Determine the [x, y] coordinate at the center of the cell enclosing the given text.  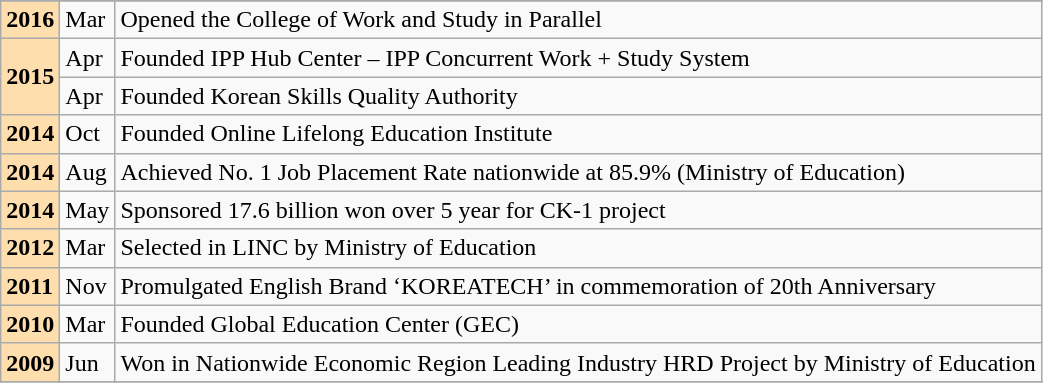
Aug [88, 172]
May [88, 210]
Won in Nationwide Economic Region Leading Industry HRD Project by Ministry of Education [578, 362]
Founded Korean Skills Quality Authority [578, 96]
Sponsored 17.6 billion won over 5 year for CK-1 project [578, 210]
Opened the College of Work and Study in Parallel [578, 20]
2011 [30, 286]
Founded Global Education Center (GEC) [578, 324]
Selected in LINC by Ministry of Education [578, 248]
Founded IPP Hub Center – IPP Concurrent Work + Study System [578, 58]
Founded Online Lifelong Education Institute [578, 134]
Jun [88, 362]
Oct [88, 134]
Nov [88, 286]
2012 [30, 248]
2010 [30, 324]
Achieved No. 1 Job Placement Rate nationwide at 85.9% (Ministry of Education) [578, 172]
2009 [30, 362]
2016 [30, 20]
Promulgated English Brand ‘KOREATECH’ in commemoration of 20th Anniversary [578, 286]
2015 [30, 77]
